Pinpoint the cell where the given text exists, returning its [X, Y] midpoint coordinate. 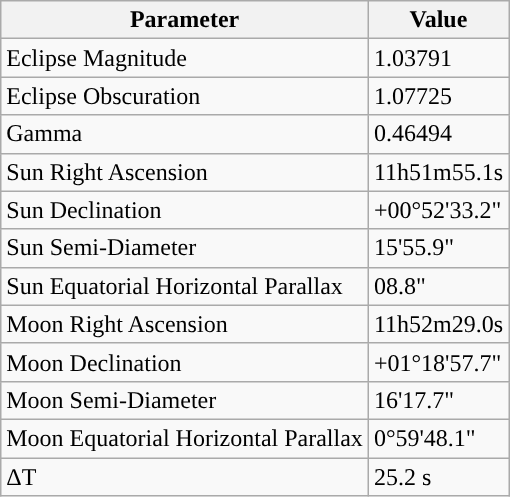
+01°18'57.7" [438, 362]
0.46494 [438, 134]
16'17.7" [438, 400]
Value [438, 20]
11h51m55.1s [438, 172]
11h52m29.0s [438, 324]
08.8" [438, 286]
Moon Declination [185, 362]
Gamma [185, 134]
1.03791 [438, 58]
25.2 s [438, 477]
Sun Equatorial Horizontal Parallax [185, 286]
+00°52'33.2" [438, 210]
1.07725 [438, 96]
0°59'48.1" [438, 438]
Eclipse Magnitude [185, 58]
ΔT [185, 477]
Sun Semi-Diameter [185, 248]
15'55.9" [438, 248]
Sun Declination [185, 210]
Moon Equatorial Horizontal Parallax [185, 438]
Moon Right Ascension [185, 324]
Eclipse Obscuration [185, 96]
Sun Right Ascension [185, 172]
Moon Semi-Diameter [185, 400]
Parameter [185, 20]
